Provide the (x, y) coordinate of the cell's center where the given text is located.  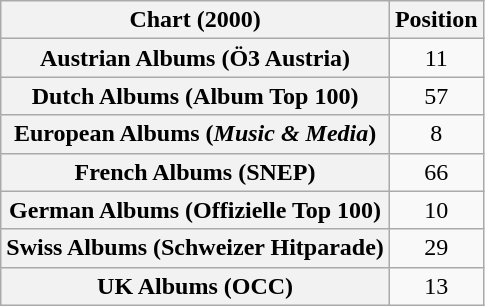
European Albums (Music & Media) (196, 134)
29 (436, 248)
Chart (2000) (196, 20)
French Albums (SNEP) (196, 172)
Position (436, 20)
57 (436, 96)
Swiss Albums (Schweizer Hitparade) (196, 248)
German Albums (Offizielle Top 100) (196, 210)
10 (436, 210)
11 (436, 58)
66 (436, 172)
8 (436, 134)
UK Albums (OCC) (196, 286)
Austrian Albums (Ö3 Austria) (196, 58)
Dutch Albums (Album Top 100) (196, 96)
13 (436, 286)
